Provide the [X, Y] coordinate of the cell's center where the given text is located.  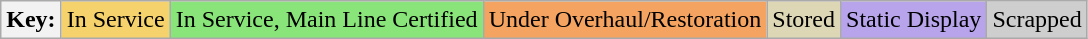
Static Display [914, 20]
Scrapped [1037, 20]
Key: [31, 20]
In Service, Main Line Certified [326, 20]
Stored [804, 20]
Under Overhaul/Restoration [625, 20]
In Service [116, 20]
